Find where the given text appears and provide that cell's center as [X, Y] coordinate. 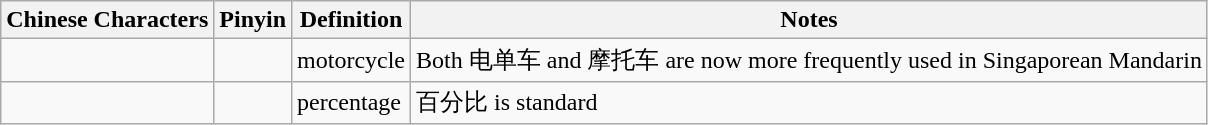
Notes [810, 20]
Definition [352, 20]
percentage [352, 102]
Pinyin [253, 20]
Chinese Characters [108, 20]
百分比 is standard [810, 102]
Both 电单车 and 摩托车 are now more frequently used in Singaporean Mandarin [810, 60]
motorcycle [352, 60]
